Pinpoint the cell where the given text exists, returning its [X, Y] midpoint coordinate. 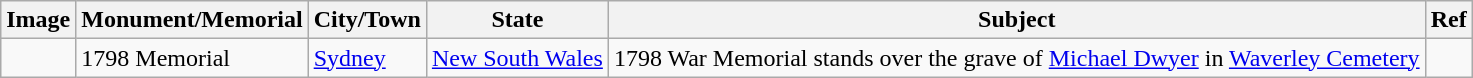
City/Town [367, 20]
Image [38, 20]
1798 War Memorial stands over the grave of Michael Dwyer in Waverley Cemetery [1016, 58]
Sydney [367, 58]
Monument/Memorial [192, 20]
Subject [1016, 20]
Ref [1448, 20]
New South Wales [517, 58]
1798 Memorial [192, 58]
State [517, 20]
